Pinpoint the cell where the given text exists, returning its (X, Y) midpoint coordinate. 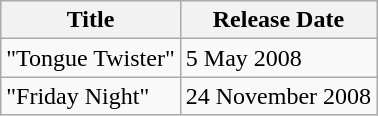
5 May 2008 (278, 58)
Release Date (278, 20)
"Tongue Twister" (91, 58)
Title (91, 20)
24 November 2008 (278, 96)
"Friday Night" (91, 96)
